For the text-containing cell, return its midpoint in [X, Y] coordinate format. 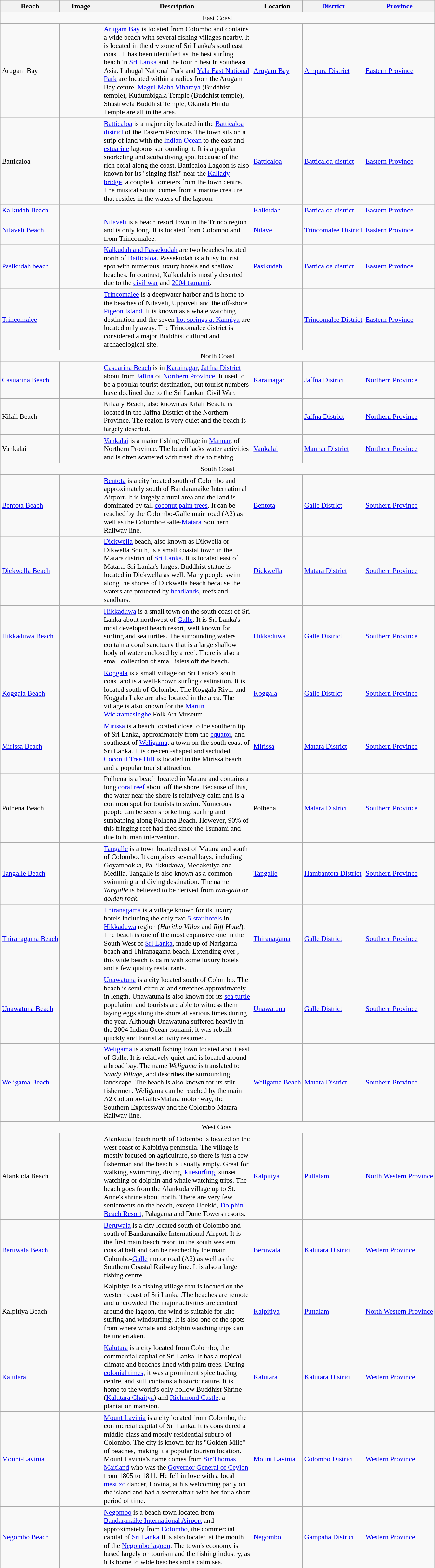
Kalpitiya Beach [30, 1311]
Thiranagama Beach [30, 939]
Hikkaduwa Beach [30, 636]
Nilaveli is a beach resort town in the Trinco region and is only long. It is located from Colombo and from Trincomalee. [177, 230]
Mirissa [277, 746]
Colombo District [334, 1459]
Beruwala Beach [30, 1250]
Unawatuna Beach [30, 1009]
Beach [30, 6]
Bentota Beach [30, 506]
Beruwala [277, 1250]
Image [81, 6]
Trincomalee [30, 320]
Province [399, 6]
Unawatuna [277, 1009]
Polhena [277, 808]
North Coast [217, 356]
Polhena Beach [30, 808]
Ampara District [334, 71]
Kilali Beach [30, 416]
Kalkudah [277, 210]
District [334, 6]
Dickwella [277, 571]
Dickwella Beach [30, 571]
Nilaveli [277, 230]
Tangalle [277, 874]
South Coast [217, 469]
Karainagar [277, 380]
Pasikudah beach [30, 266]
Alankuda Beach [30, 1177]
Mirissa Beach [30, 746]
Mount-Lavinia [30, 1459]
Mannar District [334, 449]
Negombo [277, 1537]
Nilaveli Beach [30, 230]
Hikkaduwa [277, 636]
Mount Lavinia [277, 1459]
Koggala Beach [30, 694]
Koggala [277, 694]
Kalkudah Beach [30, 210]
East Coast [217, 18]
Bentota [277, 506]
Location [277, 6]
Tangalle Beach [30, 874]
Thiranagama [277, 939]
Description [177, 6]
Pasikudah [277, 266]
West Coast [217, 1127]
Gampaha District [334, 1537]
Hambantota District [334, 874]
Negombo Beach [30, 1537]
Casuarina Beach [30, 380]
